Find where the given text appears and provide that cell's center as [x, y] coordinate. 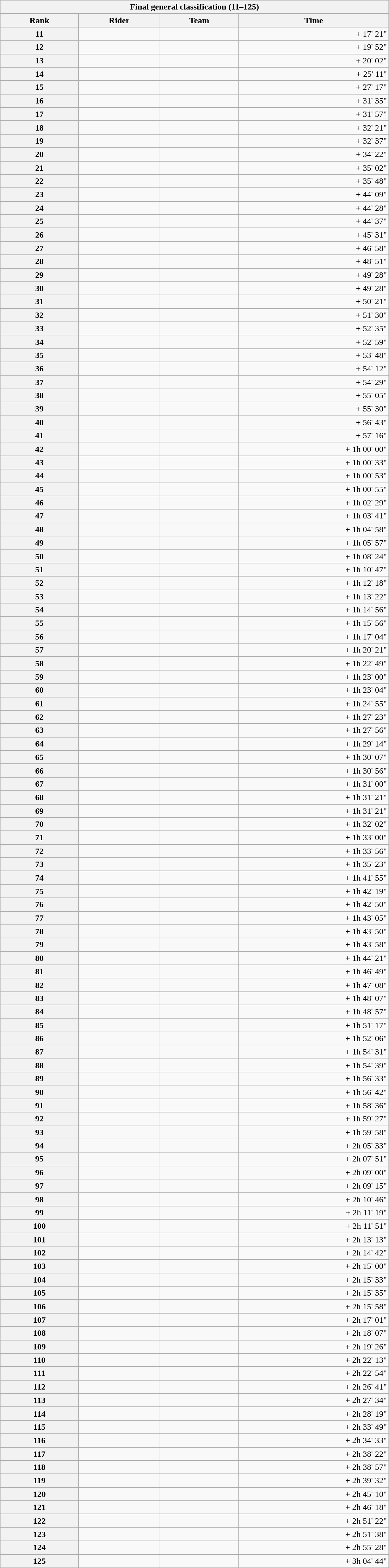
13 [39, 61]
30 [39, 288]
+ 1h 43' 58" [314, 945]
28 [39, 262]
+ 2h 14' 42" [314, 1253]
38 [39, 396]
+ 2h 38' 22" [314, 1454]
88 [39, 1065]
+ 1h 12' 18" [314, 583]
+ 2h 27' 34" [314, 1400]
78 [39, 931]
52 [39, 583]
26 [39, 235]
+ 1h 30' 07" [314, 757]
40 [39, 422]
+ 31' 35" [314, 101]
119 [39, 1481]
+ 1h 54' 39" [314, 1065]
+ 1h 04' 58" [314, 529]
112 [39, 1387]
+ 2h 46' 18" [314, 1507]
79 [39, 945]
+ 1h 30' 56" [314, 770]
+ 32' 37" [314, 141]
+ 1h 33' 56" [314, 851]
56 [39, 637]
113 [39, 1400]
32 [39, 315]
+ 1h 03' 41" [314, 516]
55 [39, 623]
92 [39, 1119]
+ 1h 42' 50" [314, 905]
105 [39, 1293]
14 [39, 74]
+ 2h 15' 35" [314, 1293]
+ 52' 35" [314, 328]
64 [39, 744]
+ 35' 02" [314, 168]
+ 1h 32' 02" [314, 824]
+ 19' 52" [314, 47]
121 [39, 1507]
80 [39, 958]
Rank [39, 20]
+ 1h 00' 53" [314, 476]
83 [39, 998]
90 [39, 1092]
+ 1h 00' 33" [314, 462]
+ 1h 33' 00" [314, 838]
35 [39, 355]
+ 52' 59" [314, 342]
+ 1h 56' 42" [314, 1092]
98 [39, 1199]
22 [39, 181]
97 [39, 1186]
+ 2h 18' 07" [314, 1333]
+ 1h 23' 04" [314, 690]
74 [39, 878]
31 [39, 302]
+ 54' 12" [314, 369]
53 [39, 597]
15 [39, 87]
43 [39, 462]
+ 45' 31" [314, 235]
118 [39, 1467]
+ 2h 09' 15" [314, 1186]
20 [39, 154]
62 [39, 717]
114 [39, 1413]
68 [39, 797]
+ 1h 47' 08" [314, 985]
54 [39, 610]
+ 57' 16" [314, 436]
71 [39, 838]
84 [39, 1012]
12 [39, 47]
58 [39, 663]
85 [39, 1025]
110 [39, 1360]
122 [39, 1521]
11 [39, 34]
115 [39, 1427]
86 [39, 1039]
81 [39, 971]
36 [39, 369]
+ 2h 45' 10" [314, 1494]
50 [39, 556]
39 [39, 409]
87 [39, 1052]
+ 1h 13' 22" [314, 597]
+ 1h 35' 23" [314, 864]
+ 55' 05" [314, 396]
57 [39, 650]
+ 44' 09" [314, 195]
67 [39, 784]
76 [39, 905]
+ 1h 02' 29" [314, 503]
104 [39, 1280]
+ 51' 30" [314, 315]
75 [39, 891]
+ 54' 29" [314, 382]
+ 1h 20' 21" [314, 650]
19 [39, 141]
69 [39, 811]
+ 1h 52' 06" [314, 1039]
82 [39, 985]
91 [39, 1106]
+ 2h 38' 57" [314, 1467]
+ 1h 14' 56" [314, 610]
48 [39, 529]
+ 1h 27' 56" [314, 730]
+ 1h 56' 33" [314, 1079]
+ 1h 43' 05" [314, 918]
+ 56' 43" [314, 422]
77 [39, 918]
+ 53' 48" [314, 355]
+ 1h 42' 19" [314, 891]
+ 35' 48" [314, 181]
+ 2h 15' 33" [314, 1280]
+ 1h 08' 24" [314, 556]
+ 48' 51" [314, 262]
89 [39, 1079]
+ 2h 51' 38" [314, 1534]
70 [39, 824]
+ 1h 51' 17" [314, 1025]
21 [39, 168]
109 [39, 1347]
+ 2h 26' 41" [314, 1387]
120 [39, 1494]
Time [314, 20]
+ 2h 39' 32" [314, 1481]
16 [39, 101]
+ 32' 21" [314, 127]
59 [39, 677]
+ 2h 17' 01" [314, 1320]
95 [39, 1159]
+ 2h 11' 19" [314, 1213]
+ 2h 33' 49" [314, 1427]
+ 1h 00' 00" [314, 449]
+ 46' 58" [314, 248]
37 [39, 382]
47 [39, 516]
+ 1h 44' 21" [314, 958]
18 [39, 127]
73 [39, 864]
+ 1h 15' 56" [314, 623]
63 [39, 730]
+ 44' 37" [314, 221]
44 [39, 476]
94 [39, 1146]
+ 31' 57" [314, 114]
+ 1h 59' 27" [314, 1119]
+ 1h 43' 50" [314, 931]
51 [39, 569]
+ 1h 29' 14" [314, 744]
Team [199, 20]
+ 2h 28' 19" [314, 1413]
93 [39, 1132]
+ 1h 59' 58" [314, 1132]
102 [39, 1253]
+ 1h 22' 49" [314, 663]
66 [39, 770]
24 [39, 208]
25 [39, 221]
+ 44' 28" [314, 208]
+ 25' 11" [314, 74]
17 [39, 114]
124 [39, 1548]
101 [39, 1239]
+ 1h 46' 49" [314, 971]
+ 1h 31' 00" [314, 784]
+ 1h 27' 23" [314, 717]
+ 2h 55' 28" [314, 1548]
106 [39, 1306]
46 [39, 503]
+ 1h 48' 57" [314, 1012]
+ 2h 15' 58" [314, 1306]
+ 2h 22' 13" [314, 1360]
116 [39, 1440]
61 [39, 704]
+ 2h 07' 51" [314, 1159]
+ 50' 21" [314, 302]
+ 1h 58' 36" [314, 1106]
+ 1h 10' 47" [314, 569]
125 [39, 1561]
Final general classification (11–125) [194, 7]
42 [39, 449]
49 [39, 543]
+ 2h 15' 00" [314, 1266]
+ 1h 05' 57" [314, 543]
27 [39, 248]
123 [39, 1534]
117 [39, 1454]
60 [39, 690]
+ 34' 22" [314, 154]
111 [39, 1373]
+ 2h 09' 00" [314, 1172]
+ 2h 05' 33" [314, 1146]
+ 2h 51' 22" [314, 1521]
107 [39, 1320]
+ 1h 54' 31" [314, 1052]
+ 17' 21" [314, 34]
+ 2h 34' 33" [314, 1440]
+ 2h 13' 13" [314, 1239]
+ 1h 17' 04" [314, 637]
+ 1h 48' 07" [314, 998]
+ 2h 22' 54" [314, 1373]
45 [39, 489]
+ 55' 30" [314, 409]
+ 1h 00' 55" [314, 489]
+ 20' 02" [314, 61]
Rider [119, 20]
100 [39, 1226]
108 [39, 1333]
+ 1h 24' 55" [314, 704]
+ 27' 17" [314, 87]
+ 2h 19' 26" [314, 1347]
103 [39, 1266]
34 [39, 342]
+ 3h 04' 44" [314, 1561]
+ 2h 10' 46" [314, 1199]
41 [39, 436]
+ 2h 11' 51" [314, 1226]
33 [39, 328]
29 [39, 275]
+ 1h 23' 00" [314, 677]
23 [39, 195]
99 [39, 1213]
+ 1h 41' 55" [314, 878]
65 [39, 757]
96 [39, 1172]
72 [39, 851]
